Identify which cell holds the provided text, then report its (x, y) central coordinate. 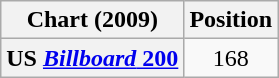
Chart (2009) (92, 20)
168 (231, 58)
US Billboard 200 (92, 58)
Position (231, 20)
